Return [X, Y] of the center of cell containing provided text 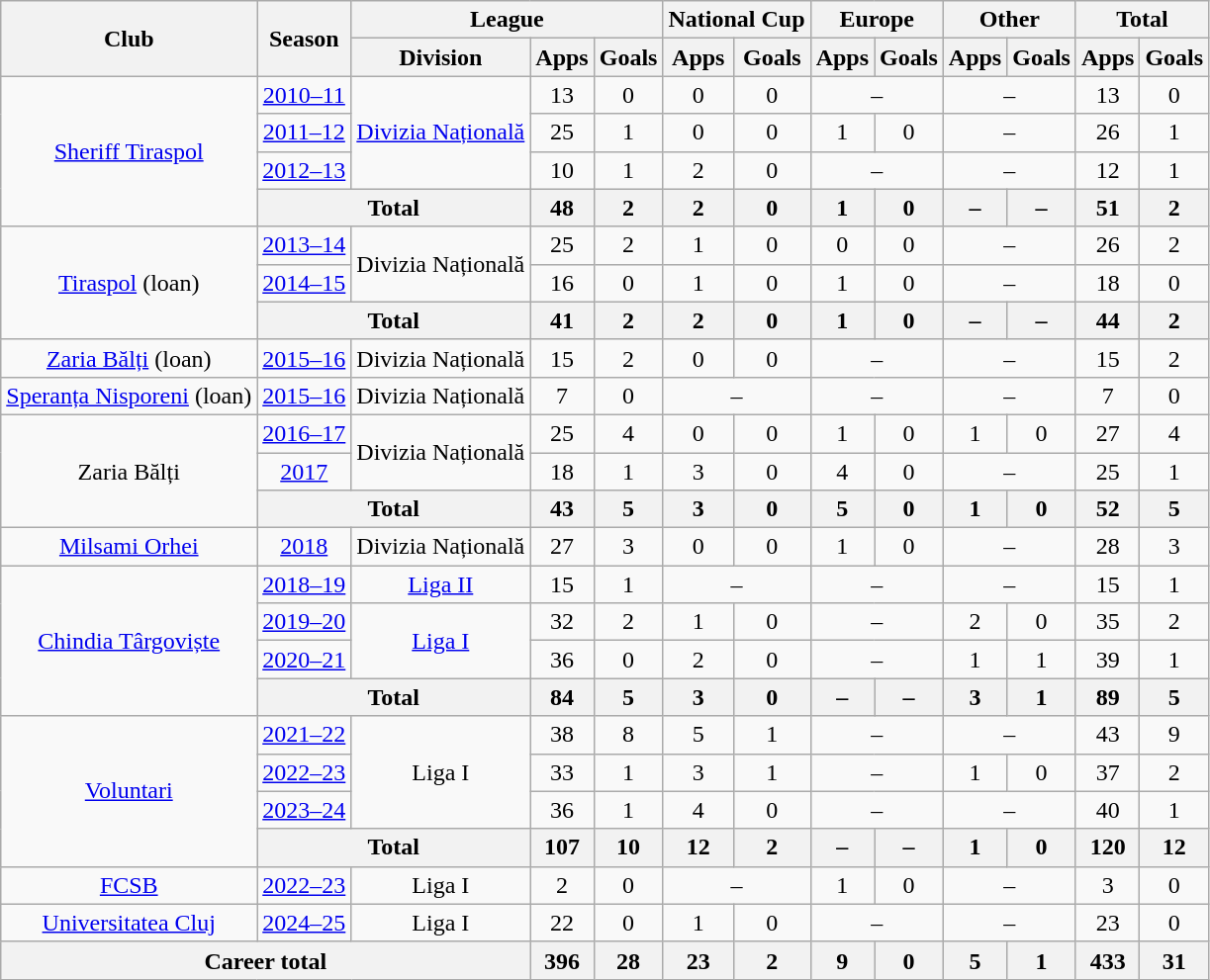
2024–25 [305, 923]
FCSB [129, 885]
Europe [877, 20]
Division [441, 57]
2021–22 [305, 735]
Zaria Bălți [129, 471]
22 [562, 923]
2023–24 [305, 810]
89 [1107, 697]
51 [1107, 208]
31 [1174, 960]
39 [1107, 660]
Season [305, 39]
433 [1107, 960]
2010–11 [305, 95]
League [507, 20]
107 [562, 847]
Career total [265, 960]
52 [1107, 509]
Other [1009, 20]
Universitatea Cluj [129, 923]
Sheriff Tiraspol [129, 151]
32 [562, 622]
2018 [305, 547]
Liga II [441, 584]
2018–19 [305, 584]
396 [562, 960]
2020–21 [305, 660]
Milsami Orhei [129, 547]
120 [1107, 847]
38 [562, 735]
2019–20 [305, 622]
Zaria Bălți (loan) [129, 358]
33 [562, 772]
48 [562, 208]
40 [1107, 810]
84 [562, 697]
Voluntari [129, 791]
35 [1107, 622]
8 [628, 735]
2014–15 [305, 283]
Chindia Târgoviște [129, 641]
41 [562, 320]
National Cup [736, 20]
2012–13 [305, 170]
2017 [305, 472]
Club [129, 39]
Tiraspol (loan) [129, 283]
2016–17 [305, 433]
37 [1107, 772]
44 [1107, 320]
2013–14 [305, 245]
2011–12 [305, 133]
Speranța Nisporeni (loan) [129, 396]
16 [562, 283]
